Return [X, Y] of the center of cell containing provided text 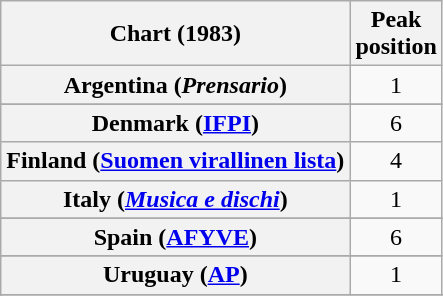
Finland (Suomen virallinen lista) [176, 161]
Uruguay (AP) [176, 275]
Peakposition [396, 34]
4 [396, 161]
Chart (1983) [176, 34]
Argentina (Prensario) [176, 85]
Denmark (IFPI) [176, 123]
Spain (AFYVE) [176, 237]
Italy (Musica e dischi) [176, 199]
